Output the [X, Y] coordinate of the center of the cell containing the given text.  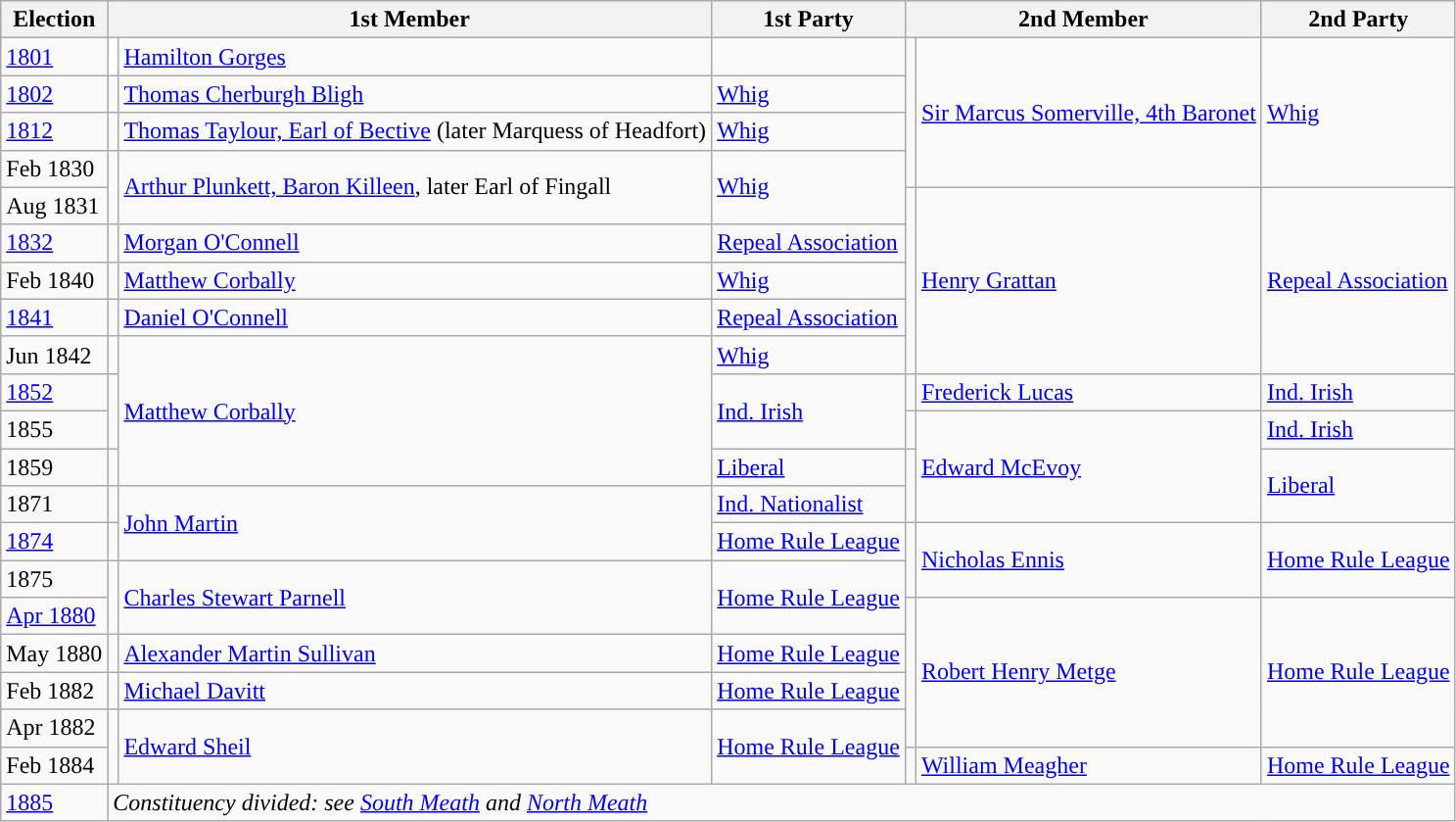
Charles Stewart Parnell [415, 598]
Feb 1830 [55, 169]
Robert Henry Metge [1089, 672]
Apr 1882 [55, 728]
Frederick Lucas [1089, 392]
Feb 1882 [55, 691]
Thomas Cherburgh Bligh [415, 94]
Nicholas Ennis [1089, 560]
1871 [55, 505]
Election [55, 20]
Morgan O'Connell [415, 243]
1st Party [809, 20]
1859 [55, 467]
1855 [55, 429]
Feb 1840 [55, 280]
1801 [55, 57]
1875 [55, 579]
Constituency divided: see South Meath and North Meath [781, 802]
Edward Sheil [415, 747]
1832 [55, 243]
1812 [55, 131]
1802 [55, 94]
Feb 1884 [55, 765]
Ind. Nationalist [809, 505]
Michael Davitt [415, 691]
Hamilton Gorges [415, 57]
Jun 1842 [55, 355]
Henry Grattan [1089, 280]
William Meagher [1089, 765]
1874 [55, 542]
Daniel O'Connell [415, 317]
2nd Party [1358, 20]
May 1880 [55, 653]
Alexander Martin Sullivan [415, 653]
Apr 1880 [55, 616]
Edward McEvoy [1089, 466]
Aug 1831 [55, 206]
2nd Member [1083, 20]
John Martin [415, 523]
Sir Marcus Somerville, 4th Baronet [1089, 113]
1st Member [409, 20]
1841 [55, 317]
Arthur Plunkett, Baron Killeen, later Earl of Fingall [415, 187]
1885 [55, 802]
Thomas Taylour, Earl of Bective (later Marquess of Headfort) [415, 131]
1852 [55, 392]
